Detect which cell encompasses the target text, then output its (X, Y) center coordinate. 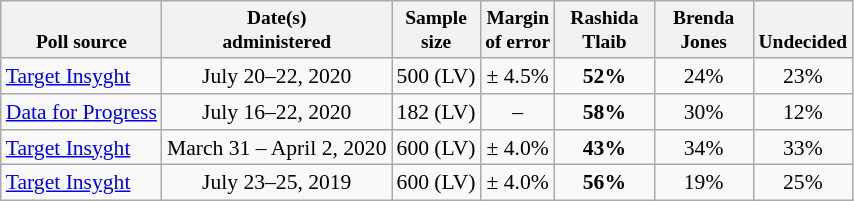
52% (604, 76)
Poll source (82, 30)
182 (LV) (436, 112)
July 20–22, 2020 (277, 76)
± 4.5% (518, 76)
23% (802, 76)
RashidaTlaib (604, 30)
25% (802, 183)
30% (704, 112)
56% (604, 183)
19% (704, 183)
– (518, 112)
Data for Progress (82, 112)
12% (802, 112)
Samplesize (436, 30)
Date(s)administered (277, 30)
33% (802, 148)
34% (704, 148)
Marginof error (518, 30)
March 31 – April 2, 2020 (277, 148)
500 (LV) (436, 76)
Undecided (802, 30)
BrendaJones (704, 30)
24% (704, 76)
43% (604, 148)
July 23–25, 2019 (277, 183)
58% (604, 112)
July 16–22, 2020 (277, 112)
